Return the (x, y) coordinate for the center point of the cell that contains the specified text.  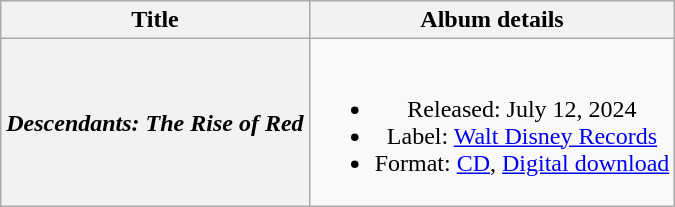
Released: July 12, 2024Label: Walt Disney RecordsFormat: CD, Digital download (492, 122)
Title (155, 20)
Descendants: The Rise of Red (155, 122)
Album details (492, 20)
